Find where the given text appears and provide that cell's center as [x, y] coordinate. 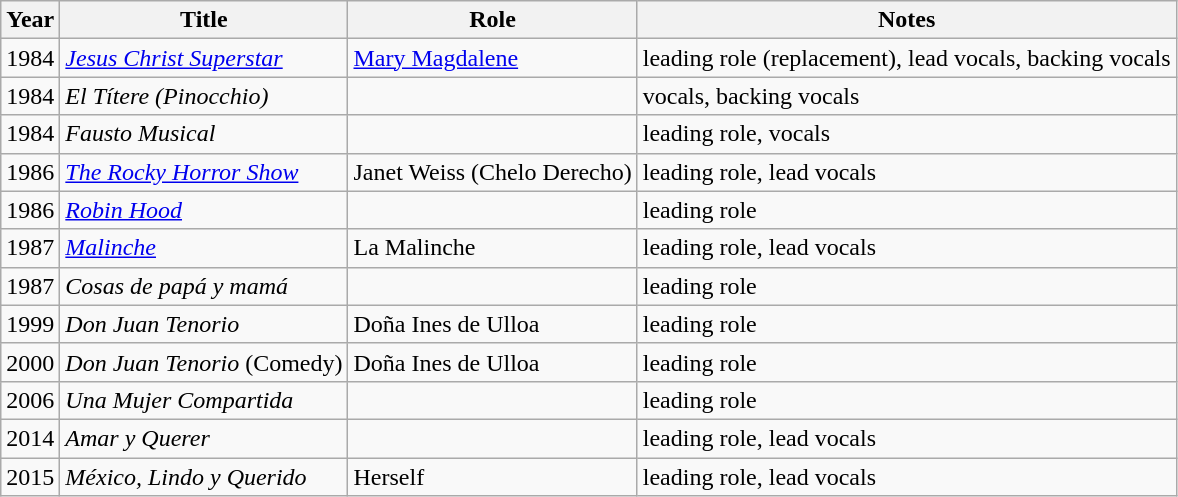
Janet Weiss (Chelo Derecho) [492, 172]
Herself [492, 477]
1999 [30, 324]
vocals, backing vocals [906, 96]
leading role (replacement), lead vocals, backing vocals [906, 58]
Don Juan Tenorio (Comedy) [204, 362]
Role [492, 20]
Title [204, 20]
Cosas de papá y mamá [204, 286]
2006 [30, 400]
Notes [906, 20]
Jesus Christ Superstar [204, 58]
The Rocky Horror Show [204, 172]
2014 [30, 438]
2000 [30, 362]
Una Mujer Compartida [204, 400]
2015 [30, 477]
Amar y Querer [204, 438]
México, Lindo y Querido [204, 477]
Fausto Musical [204, 134]
leading role, vocals [906, 134]
Malinche [204, 248]
Year [30, 20]
Don Juan Tenorio [204, 324]
La Malinche [492, 248]
Robin Hood [204, 210]
Mary Magdalene [492, 58]
El Títere (Pinocchio) [204, 96]
